For the text-containing cell, return its midpoint in (X, Y) coordinate format. 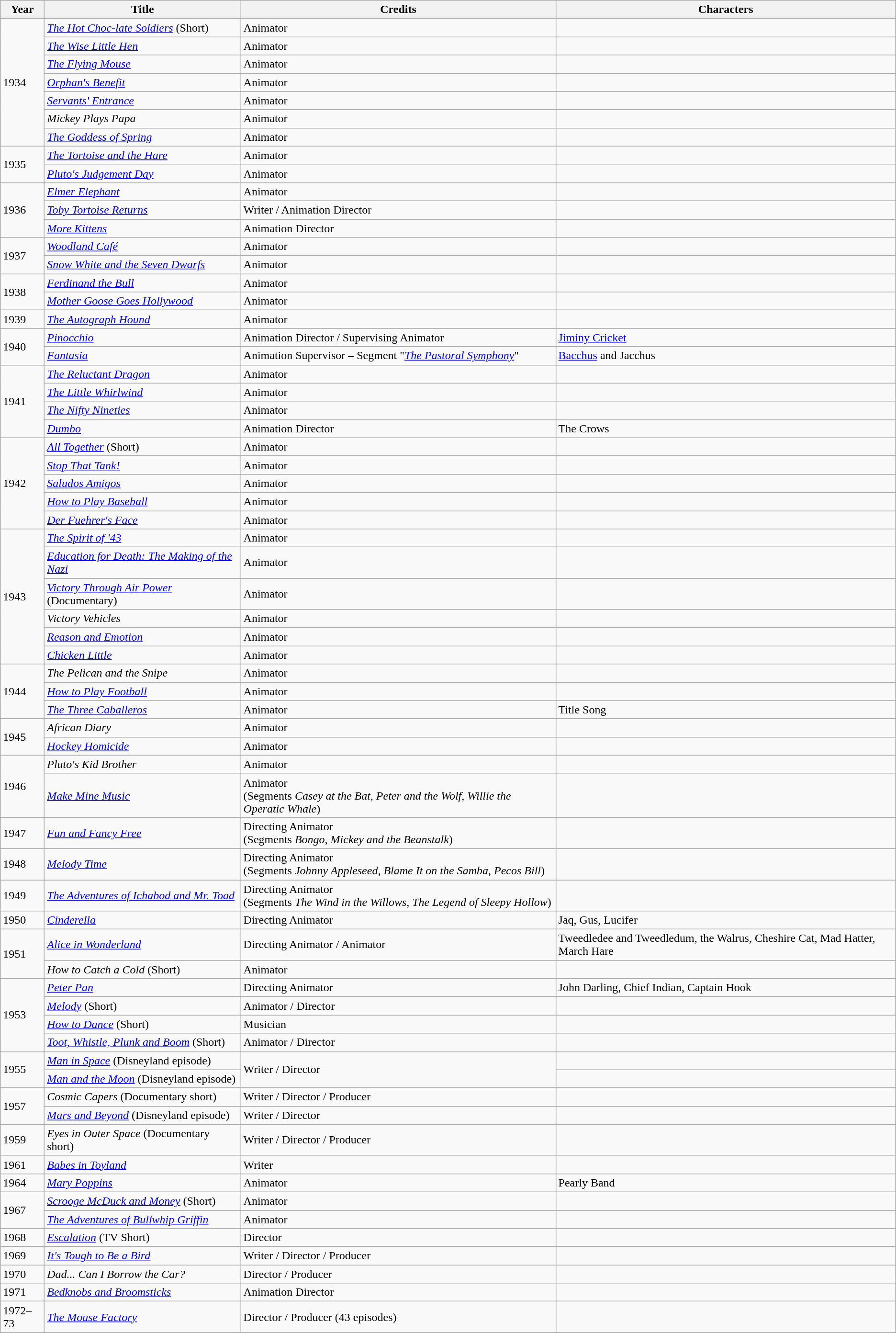
Alice in Wonderland (143, 945)
Pluto's Judgement Day (143, 173)
Snow White and the Seven Dwarfs (143, 265)
Babes in Toyland (143, 1164)
How to Play Football (143, 691)
1948 (22, 864)
1938 (22, 292)
Melody (Short) (143, 1006)
The Autograph Hound (143, 319)
1949 (22, 895)
Cosmic Capers (Documentary short) (143, 1097)
1941 (22, 401)
Toby Tortoise Returns (143, 210)
1969 (22, 1256)
Director (398, 1238)
Fun and Fancy Free (143, 833)
Ferdinand the Bull (143, 283)
1950 (22, 920)
1964 (22, 1183)
The Reluctant Dragon (143, 374)
1968 (22, 1238)
Animation Supervisor – Segment "The Pastoral Symphony" (398, 356)
How to Play Baseball (143, 501)
Man in Space (Disneyland episode) (143, 1061)
1959 (22, 1140)
More Kittens (143, 228)
The Adventures of Ichabod and Mr. Toad (143, 895)
1937 (22, 256)
Animator (Segments Casey at the Bat, Peter and the Wolf, Willie the Operatic Whale) (398, 795)
The Hot Choc-late Soldiers (Short) (143, 28)
1944 (22, 691)
Mother Goose Goes Hollywood (143, 301)
1942 (22, 483)
1957 (22, 1106)
1955 (22, 1070)
Jaq, Gus, Lucifer (726, 920)
Orphan's Benefit (143, 82)
Chicken Little (143, 655)
The Pelican and the Snipe (143, 673)
African Diary (143, 728)
1953 (22, 1015)
Dad... Can I Borrow the Car? (143, 1274)
The Little Whirlwind (143, 392)
Jiminy Cricket (726, 338)
1970 (22, 1274)
Hockey Homicide (143, 746)
Credits (398, 10)
Dumbo (143, 429)
1939 (22, 319)
1972–73 (22, 1317)
1934 (22, 82)
Mickey Plays Papa (143, 119)
Characters (726, 10)
Directing Animator (Segments The Wind in the Willows, The Legend of Sleepy Hollow) (398, 895)
Directing Animator (Segments Bongo, Mickey and the Beanstalk) (398, 833)
Directing Animator / Animator (398, 945)
The Goddess of Spring (143, 137)
1946 (22, 786)
The Nifty Nineties (143, 410)
Saludos Amigos (143, 483)
Writer / Animation Director (398, 210)
1940 (22, 347)
The Mouse Factory (143, 1317)
It's Tough to Be a Bird (143, 1256)
Melody Time (143, 864)
Scrooge McDuck and Money (Short) (143, 1201)
Tweedledee and Tweedledum, the Walrus, Cheshire Cat, Mad Hatter, March Hare (726, 945)
Title Song (726, 710)
Education for Death: The Making of the Nazi (143, 563)
The Adventures of Bullwhip Griffin (143, 1220)
Victory Through Air Power (Documentary) (143, 594)
Fantasia (143, 356)
How to Dance (Short) (143, 1024)
1967 (22, 1210)
The Spirit of '43 (143, 538)
Elmer Elephant (143, 192)
Pinocchio (143, 338)
Pearly Band (726, 1183)
1943 (22, 597)
The Wise Little Hen (143, 46)
1945 (22, 737)
Mars and Beyond (Disneyland episode) (143, 1115)
Stop That Tank! (143, 465)
The Three Caballeros (143, 710)
1947 (22, 833)
Der Fuehrer's Face (143, 520)
Year (22, 10)
Bacchus and Jacchus (726, 356)
1935 (22, 164)
1971 (22, 1292)
1961 (22, 1164)
How to Catch a Cold (Short) (143, 970)
Director / Producer (43 episodes) (398, 1317)
Escalation (TV Short) (143, 1238)
Musician (398, 1024)
Woodland Café (143, 247)
John Darling, Chief Indian, Captain Hook (726, 988)
Pluto's Kid Brother (143, 764)
Victory Vehicles (143, 619)
Directing Animator (Segments Johnny Appleseed, Blame It on the Samba, Pecos Bill) (398, 864)
Mary Poppins (143, 1183)
Cinderella (143, 920)
Director / Producer (398, 1274)
Bedknobs and Broomsticks (143, 1292)
Writer (398, 1164)
1951 (22, 954)
The Crows (726, 429)
Animation Director / Supervising Animator (398, 338)
Make Mine Music (143, 795)
The Flying Mouse (143, 64)
Reason and Emotion (143, 637)
Title (143, 10)
Servants' Entrance (143, 101)
Eyes in Outer Space (Documentary short) (143, 1140)
Peter Pan (143, 988)
The Tortoise and the Hare (143, 155)
All Together (Short) (143, 447)
1936 (22, 210)
Toot, Whistle, Plunk and Boom (Short) (143, 1042)
Man and the Moon (Disneyland episode) (143, 1079)
